Return the [X, Y] coordinate for the center point of the cell that contains the specified text.  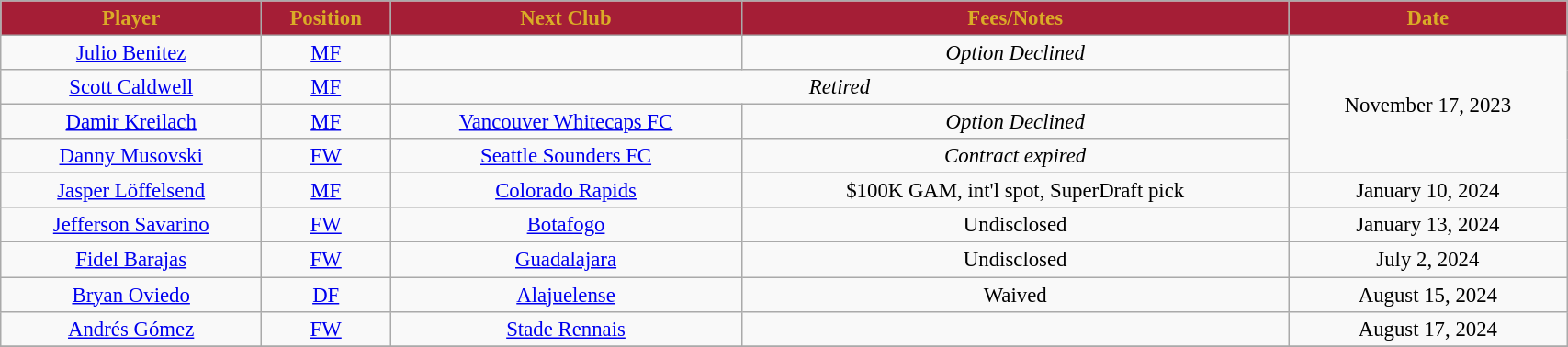
Botafogo [566, 225]
Stade Rennais [566, 329]
Colorado Rapids [566, 191]
Contract expired [1015, 156]
Bryan Oviedo [131, 295]
Alajuelense [566, 295]
DF [326, 295]
November 17, 2023 [1427, 105]
August 15, 2024 [1427, 295]
Guadalajara [566, 260]
$100K GAM, int'l spot, SuperDraft pick [1015, 191]
Next Club [566, 18]
Damir Kreilach [131, 122]
Fidel Barajas [131, 260]
Date [1427, 18]
Fees/Notes [1015, 18]
Julio Benitez [131, 53]
August 17, 2024 [1427, 329]
Jefferson Savarino [131, 225]
July 2, 2024 [1427, 260]
Seattle Sounders FC [566, 156]
Position [326, 18]
Vancouver Whitecaps FC [566, 122]
Waived [1015, 295]
Andrés Gómez [131, 329]
January 10, 2024 [1427, 191]
Jasper Löffelsend [131, 191]
January 13, 2024 [1427, 225]
Retired [840, 87]
Player [131, 18]
Danny Musovski [131, 156]
Scott Caldwell [131, 87]
